Determine the (X, Y) coordinate at the center of the cell enclosing the given text.  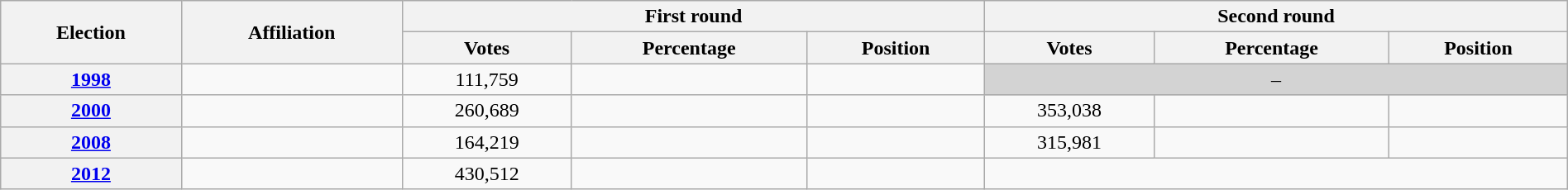
353,038 (1070, 111)
111,759 (486, 79)
Election (91, 32)
430,512 (486, 173)
2012 (91, 173)
1998 (91, 79)
2008 (91, 142)
First round (693, 17)
260,689 (486, 111)
Affiliation (291, 32)
– (1276, 79)
164,219 (486, 142)
315,981 (1070, 142)
Second round (1276, 17)
2000 (91, 111)
